Pinpoint the cell where the given text exists, returning its [X, Y] midpoint coordinate. 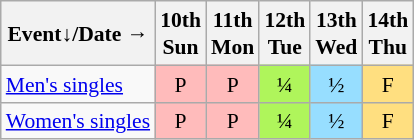
13thWed [336, 33]
12thTue [284, 33]
11thMon [232, 33]
14thThu [388, 33]
Women's singles [78, 120]
Men's singles [78, 84]
10thSun [180, 33]
Event↓/Date → [78, 33]
